Provide the [X, Y] coordinate of the cell's center where the given text is located.  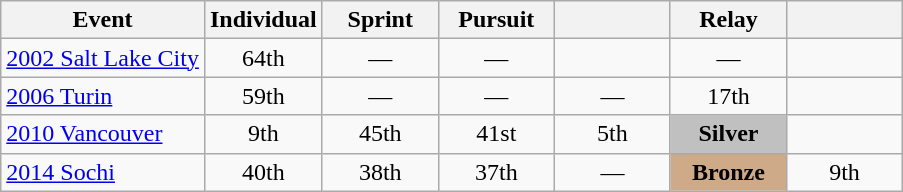
2006 Turin [103, 96]
Silver [728, 134]
Event [103, 20]
Pursuit [496, 20]
Individual [263, 20]
2014 Sochi [103, 172]
5th [612, 134]
59th [263, 96]
Relay [728, 20]
37th [496, 172]
41st [496, 134]
17th [728, 96]
2010 Vancouver [103, 134]
2002 Salt Lake City [103, 58]
64th [263, 58]
38th [380, 172]
45th [380, 134]
Bronze [728, 172]
40th [263, 172]
Sprint [380, 20]
